Output the (x, y) coordinate of the center of the cell containing the given text.  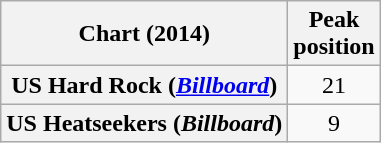
Peak position (334, 34)
Chart (2014) (144, 34)
US Hard Rock (Billboard) (144, 85)
US Heatseekers (Billboard) (144, 123)
9 (334, 123)
21 (334, 85)
